For the text-containing cell, return its midpoint in [x, y] coordinate format. 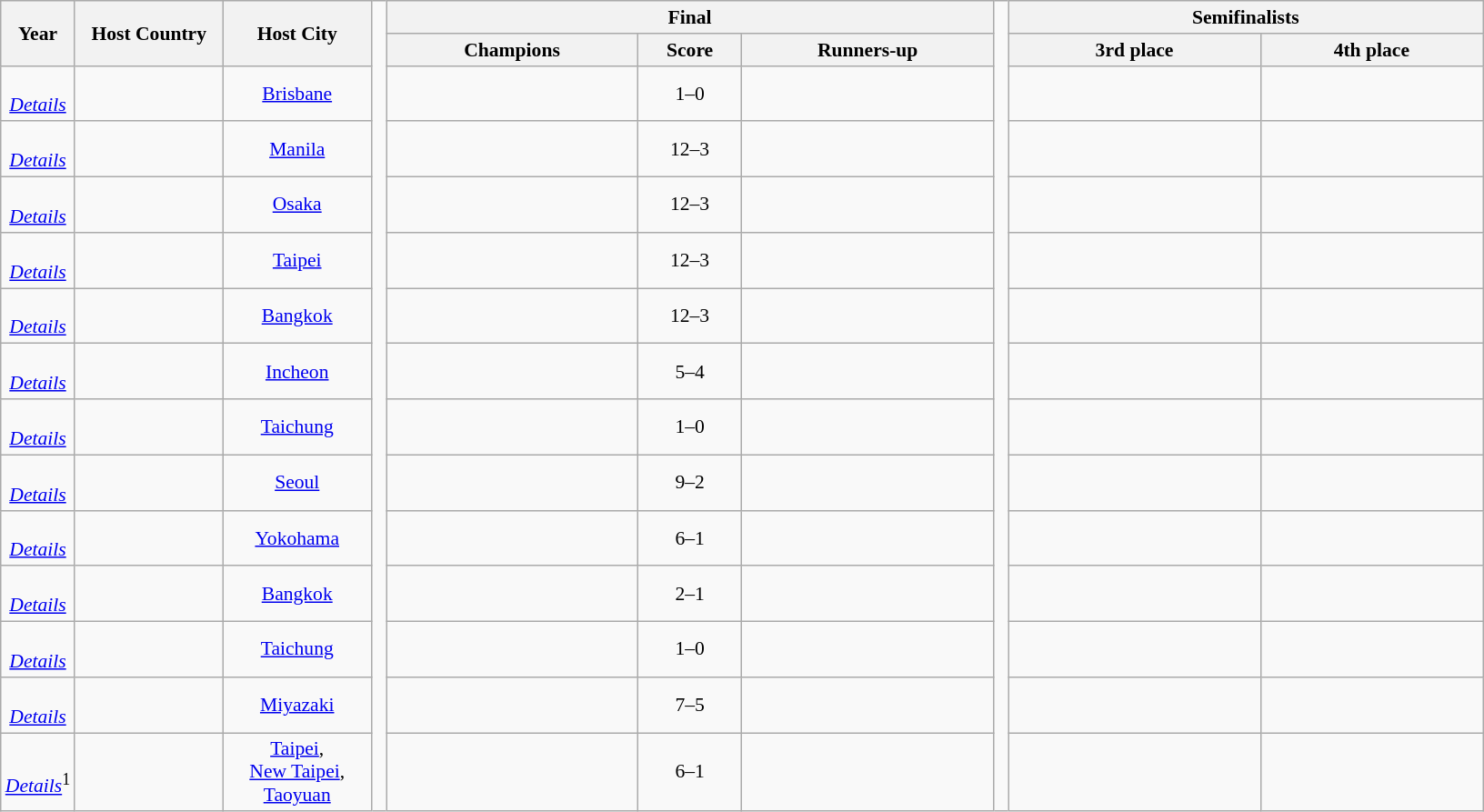
2–1 [690, 595]
Runners-up [867, 50]
4th place [1371, 50]
Score [690, 50]
Yokohama [296, 538]
Details1 [38, 773]
Manila [296, 149]
Semifinalists [1246, 17]
Host City [296, 33]
Final [689, 17]
Osaka [296, 206]
9–2 [690, 482]
3rd place [1135, 50]
Incheon [296, 371]
Brisbane [296, 93]
7–5 [690, 706]
Champions [511, 50]
Year [38, 33]
Miyazaki [296, 706]
Seoul [296, 482]
5–4 [690, 371]
Taipei,New Taipei,Taoyuan [296, 773]
Host Country [149, 33]
Taipei [296, 260]
